Return (x, y) of the center of cell containing provided text 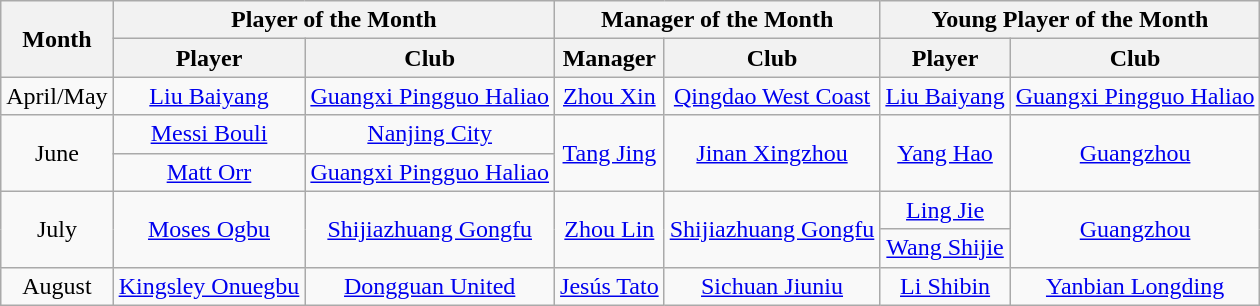
Matt Orr (209, 172)
June (57, 153)
Month (57, 39)
Dongguan United (430, 286)
Ling Jie (945, 210)
Zhou Xin (610, 96)
Jesús Tato (610, 286)
Manager (610, 58)
Qingdao West Coast (772, 96)
Yang Hao (945, 153)
Kingsley Onuegbu (209, 286)
Sichuan Jiuniu (772, 286)
Nanjing City (430, 134)
Zhou Lin (610, 229)
Young Player of the Month (1070, 20)
Tang Jing (610, 153)
August (57, 286)
Li Shibin (945, 286)
Player of the Month (334, 20)
Messi Bouli (209, 134)
Moses Ogbu (209, 229)
April/May (57, 96)
Manager of the Month (718, 20)
Yanbian Longding (1135, 286)
Wang Shijie (945, 248)
July (57, 229)
Jinan Xingzhou (772, 153)
